Extract the [X, Y] coordinate from the center of the cell holding the provided text.  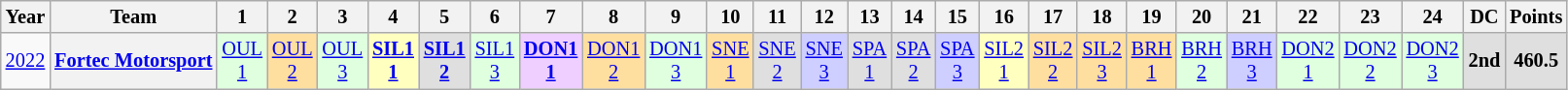
DON12 [613, 61]
9 [676, 16]
5 [445, 16]
OUL3 [343, 61]
SPA1 [869, 61]
12 [824, 16]
SPA3 [957, 61]
BRH2 [1202, 61]
SIL23 [1101, 61]
BRH1 [1152, 61]
6 [495, 16]
SNE1 [730, 61]
2 [293, 16]
DON11 [550, 61]
DON23 [1433, 61]
23 [1371, 16]
DON13 [676, 61]
BRH3 [1252, 61]
14 [914, 16]
1 [242, 16]
OUL2 [293, 61]
SIL13 [495, 61]
2nd [1485, 61]
SIL22 [1053, 61]
4 [393, 16]
17 [1053, 16]
DC [1485, 16]
18 [1101, 16]
SIL12 [445, 61]
SNE2 [777, 61]
21 [1252, 16]
7 [550, 16]
24 [1433, 16]
DON21 [1308, 61]
Points [1536, 16]
DON22 [1371, 61]
10 [730, 16]
460.5 [1536, 61]
OUL1 [242, 61]
SIL21 [1003, 61]
13 [869, 16]
15 [957, 16]
Fortec Motorsport [133, 61]
19 [1152, 16]
3 [343, 16]
SPA2 [914, 61]
Team [133, 16]
16 [1003, 16]
20 [1202, 16]
SNE3 [824, 61]
Year [25, 16]
2022 [25, 61]
22 [1308, 16]
8 [613, 16]
SIL11 [393, 61]
11 [777, 16]
